Extract the (X, Y) coordinate from the center of the cell holding the provided text.  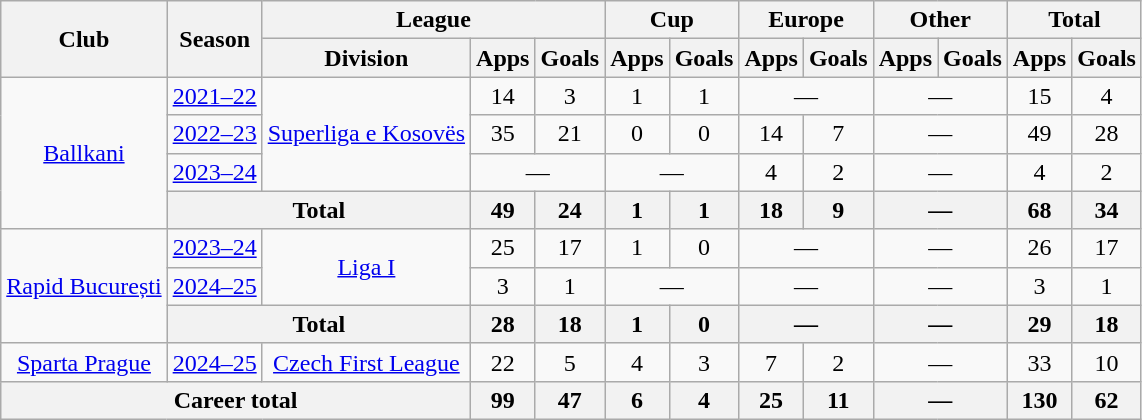
League (434, 20)
29 (1039, 324)
Rapid București (84, 286)
9 (838, 210)
6 (637, 400)
Club (84, 39)
Career total (236, 400)
2022–23 (214, 134)
33 (1039, 362)
22 (503, 362)
130 (1039, 400)
5 (570, 362)
47 (570, 400)
Cup (672, 20)
10 (1107, 362)
15 (1039, 96)
24 (570, 210)
68 (1039, 210)
Europe (806, 20)
Czech First League (366, 362)
26 (1039, 248)
Liga I (366, 267)
Season (214, 39)
99 (503, 400)
Other (940, 20)
21 (570, 134)
11 (838, 400)
Ballkani (84, 153)
34 (1107, 210)
Division (366, 58)
Superliga e Kosovës (366, 134)
Sparta Prague (84, 362)
35 (503, 134)
2021–22 (214, 96)
62 (1107, 400)
